Search for the cell housing the specified text and yield its (X, Y) center coordinate. 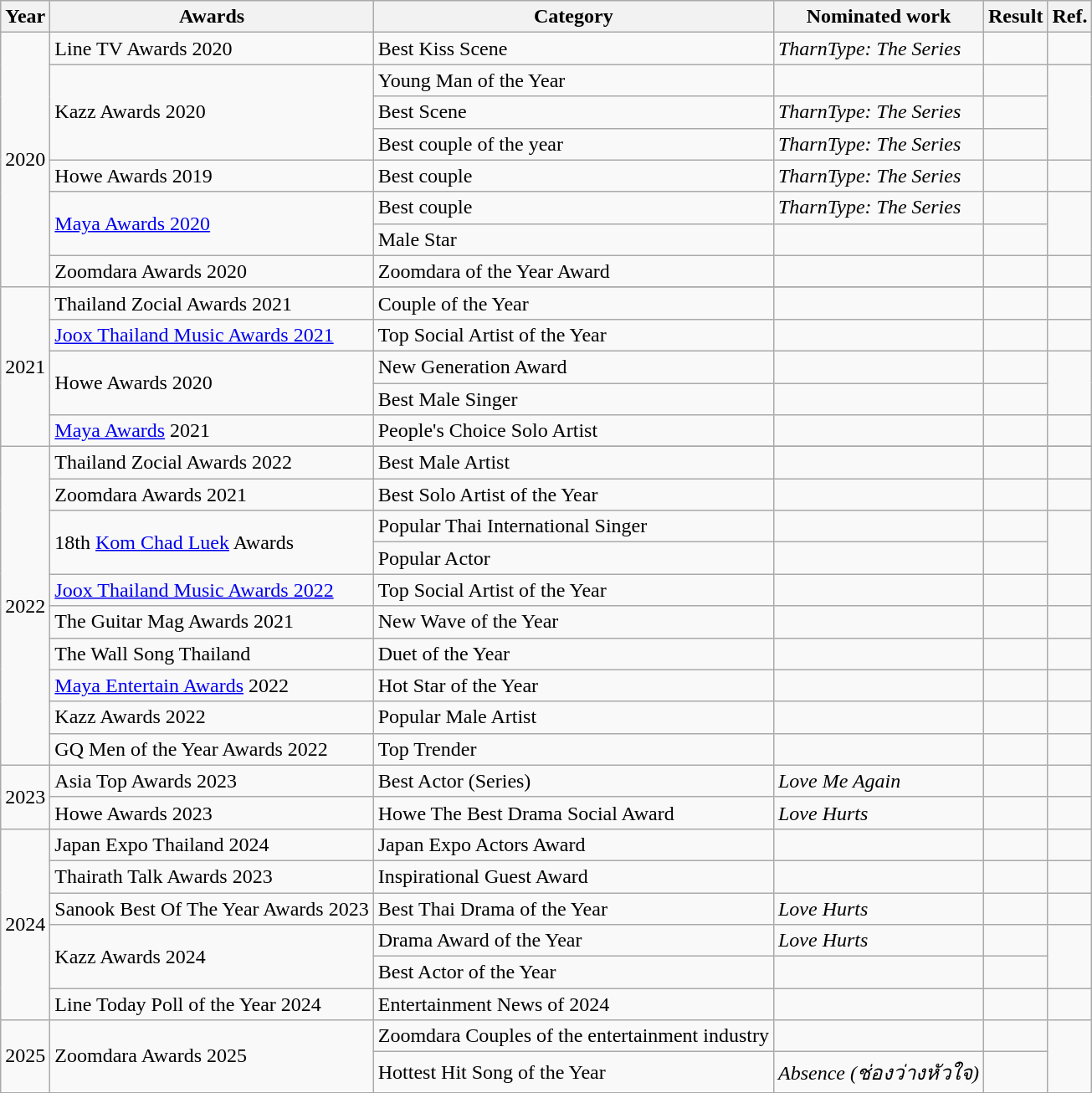
Male Star (573, 239)
Love Me Again (879, 781)
Couple of the Year (573, 303)
Zoomdara of the Year Award (573, 271)
Ref. (1069, 17)
Sanook Best Of The Year Awards 2023 (212, 908)
GQ Men of the Year Awards 2022 (212, 749)
Japan Expo Actors Award (573, 844)
Absence (ช่องว่างหัวใจ) (879, 1073)
2022 (25, 606)
Year (25, 17)
Howe The Best Drama Social Award (573, 813)
Joox Thailand Music Awards 2021 (212, 335)
Popular Male Artist (573, 717)
Result (1016, 17)
18th Kom Chad Luek Awards (212, 542)
Inspirational Guest Award (573, 876)
Best Thai Drama of the Year (573, 908)
Line Today Poll of the Year 2024 (212, 1004)
Best Kiss Scene (573, 49)
New Wave of the Year (573, 622)
Popular Thai International Singer (573, 526)
Kazz Awards 2024 (212, 957)
Zoomdara Awards 2025 (212, 1056)
Young Man of the Year (573, 80)
Zoomdara Awards 2021 (212, 495)
Best Male Singer (573, 399)
2020 (25, 160)
Best Actor of the Year (573, 972)
Nominated work (879, 17)
Zoomdara Couples of the entertainment industry (573, 1036)
Best Actor (Series) (573, 781)
Hot Star of the Year (573, 685)
Line TV Awards 2020 (212, 49)
Kazz Awards 2022 (212, 717)
Maya Awards 2021 (212, 431)
New Generation Award (573, 367)
Howe Awards 2020 (212, 382)
Awards (212, 17)
Popular Actor (573, 558)
Best Solo Artist of the Year (573, 495)
Howe Awards 2023 (212, 813)
Entertainment News of 2024 (573, 1004)
2021 (25, 367)
The Guitar Mag Awards 2021 (212, 622)
People's Choice Solo Artist (573, 431)
Asia Top Awards 2023 (212, 781)
Maya Entertain Awards 2022 (212, 685)
2023 (25, 797)
Hottest Hit Song of the Year (573, 1073)
Duet of the Year (573, 654)
Best couple of the year (573, 144)
Top Trender (573, 749)
The Wall Song Thailand (212, 654)
2024 (25, 924)
Joox Thailand Music Awards 2022 (212, 590)
Howe Awards 2019 (212, 176)
Thailand Zocial Awards 2021 (212, 303)
Zoomdara Awards 2020 (212, 271)
2025 (25, 1056)
Category (573, 17)
Drama Award of the Year (573, 941)
Best Male Artist (573, 463)
Japan Expo Thailand 2024 (212, 844)
Thailand Zocial Awards 2022 (212, 463)
Maya Awards 2020 (212, 223)
Kazz Awards 2020 (212, 112)
Best Scene (573, 112)
Thairath Talk Awards 2023 (212, 876)
